Locate the cell with the specified text and output its (X, Y) center coordinate. 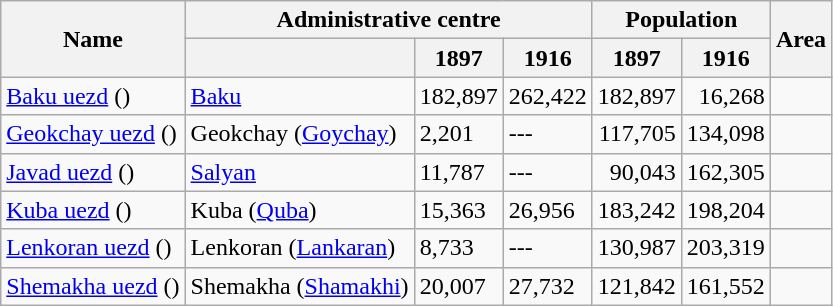
162,305 (726, 172)
Population (681, 20)
Shemakha uezd () (93, 286)
183,242 (636, 210)
134,098 (726, 134)
27,732 (548, 286)
Geokchay (Goychay) (300, 134)
198,204 (726, 210)
Kuba uezd () (93, 210)
161,552 (726, 286)
Lenkoran (Lankaran) (300, 248)
Javad uezd () (93, 172)
20,007 (458, 286)
Baku uezd () (93, 96)
Kuba (Quba) (300, 210)
121,842 (636, 286)
Administrative centre (388, 20)
Lenkoran uezd () (93, 248)
Geokchay uezd () (93, 134)
Name (93, 39)
262,422 (548, 96)
130,987 (636, 248)
26,956 (548, 210)
8,733 (458, 248)
203,319 (726, 248)
Baku (300, 96)
Salyan (300, 172)
16,268 (726, 96)
Area (800, 39)
117,705 (636, 134)
15,363 (458, 210)
90,043 (636, 172)
11,787 (458, 172)
2,201 (458, 134)
Shemakha (Shamakhi) (300, 286)
